Detect which cell encompasses the target text, then output its (X, Y) center coordinate. 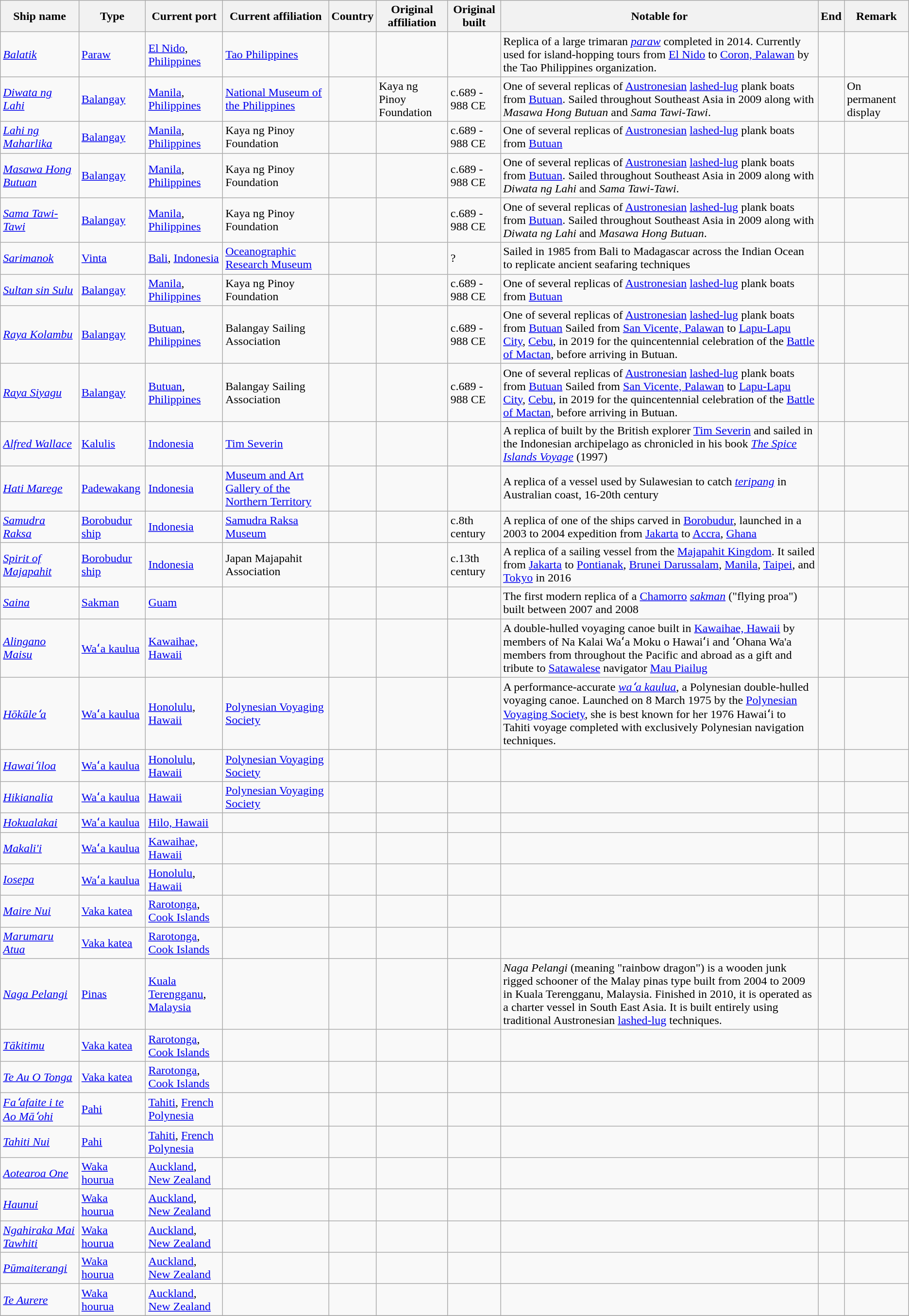
Hati Marege (40, 488)
Haunui (40, 1205)
Sultan sin Sulu (40, 290)
End (831, 17)
Sama Tawi-Tawi (40, 220)
Museum and Art Gallery of the Northern Territory (276, 488)
Raya Siyagu (40, 393)
Raya Kolambu (40, 334)
c.8th century (474, 527)
Original affiliation (412, 17)
Japan Majapahit Association (276, 565)
Hawaiʻiloa (40, 766)
Makali'i (40, 848)
Kuala Terengganu, Malaysia (185, 994)
The first modern replica of a Chamorro sakman ("flying proa") built between 2007 and 2008 (659, 603)
El Nido, Philippines (185, 54)
Paraw (112, 54)
Alingano Maisu (40, 648)
Current port (185, 17)
A replica of one of the ships carved in Borobudur, launched in a 2003 to 2004 expedition from Jakarta to Accra, Ghana (659, 527)
Hōkūleʻa (40, 713)
On permanent display (877, 99)
Hokualakai (40, 822)
Naga Pelangi (40, 994)
Te Aurere (40, 1300)
Te Au O Tonga (40, 1077)
Sailed in 1985 from Bali to Madagascar across the Indian Ocean to replicate ancient seafaring techniques (659, 258)
Guam (185, 603)
Aotearoa One (40, 1174)
Masawa Hong Butuan (40, 175)
Pūmaiterangi (40, 1268)
Original built (474, 17)
Faʻafaite i te Ao Māʻohi (40, 1109)
Spirit of Majapahit (40, 565)
Saina (40, 603)
Hilo, Hawaii (185, 822)
Maire Nui (40, 911)
Iosepa (40, 879)
A replica of a vessel used by Sulawesian to catch teripang in Australian coast, 16-20th century (659, 488)
Padewakang (112, 488)
Tākitimu (40, 1045)
Tim Severin (276, 444)
Country (353, 17)
Notable for (659, 17)
Oceanographic Research Museum (276, 258)
Tahiti Nui (40, 1142)
Ship name (40, 17)
Kalulis (112, 444)
Hawaii (185, 797)
Samudra Raksa Museum (276, 527)
Type (112, 17)
Hikianalia (40, 797)
A replica of a sailing vessel from the Majapahit Kingdom. It sailed from Jakarta to Pontianak, Brunei Darussalam, Manila, Taipei, and Tokyo in 2016 (659, 565)
Bali, Indonesia (185, 258)
? (474, 258)
Ngahiraka Mai Tawhiti (40, 1237)
Pinas (112, 994)
Tao Philippines (276, 54)
Alfred Wallace (40, 444)
Diwata ng Lahi (40, 99)
Current affiliation (276, 17)
Samudra Raksa (40, 527)
Balatik (40, 54)
Lahi ng Maharlika (40, 137)
Vinta (112, 258)
Marumaru Atua (40, 942)
c.13th century (474, 565)
Sakman (112, 603)
Remark (877, 17)
National Museum of the Philippines (276, 99)
Sarimanok (40, 258)
